Identify which cell holds the provided text, then report its [x, y] central coordinate. 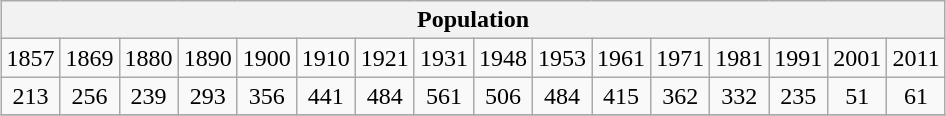
1981 [740, 58]
561 [444, 96]
2011 [916, 58]
61 [916, 96]
Population [473, 20]
51 [858, 96]
1880 [148, 58]
1869 [90, 58]
1971 [680, 58]
506 [502, 96]
1910 [326, 58]
1857 [30, 58]
362 [680, 96]
1921 [384, 58]
235 [798, 96]
213 [30, 96]
256 [90, 96]
1948 [502, 58]
441 [326, 96]
1961 [622, 58]
356 [266, 96]
1953 [562, 58]
332 [740, 96]
239 [148, 96]
2001 [858, 58]
293 [208, 96]
1890 [208, 58]
1991 [798, 58]
1931 [444, 58]
1900 [266, 58]
415 [622, 96]
